Return the [X, Y] coordinate for the center point of the cell that contains the specified text.  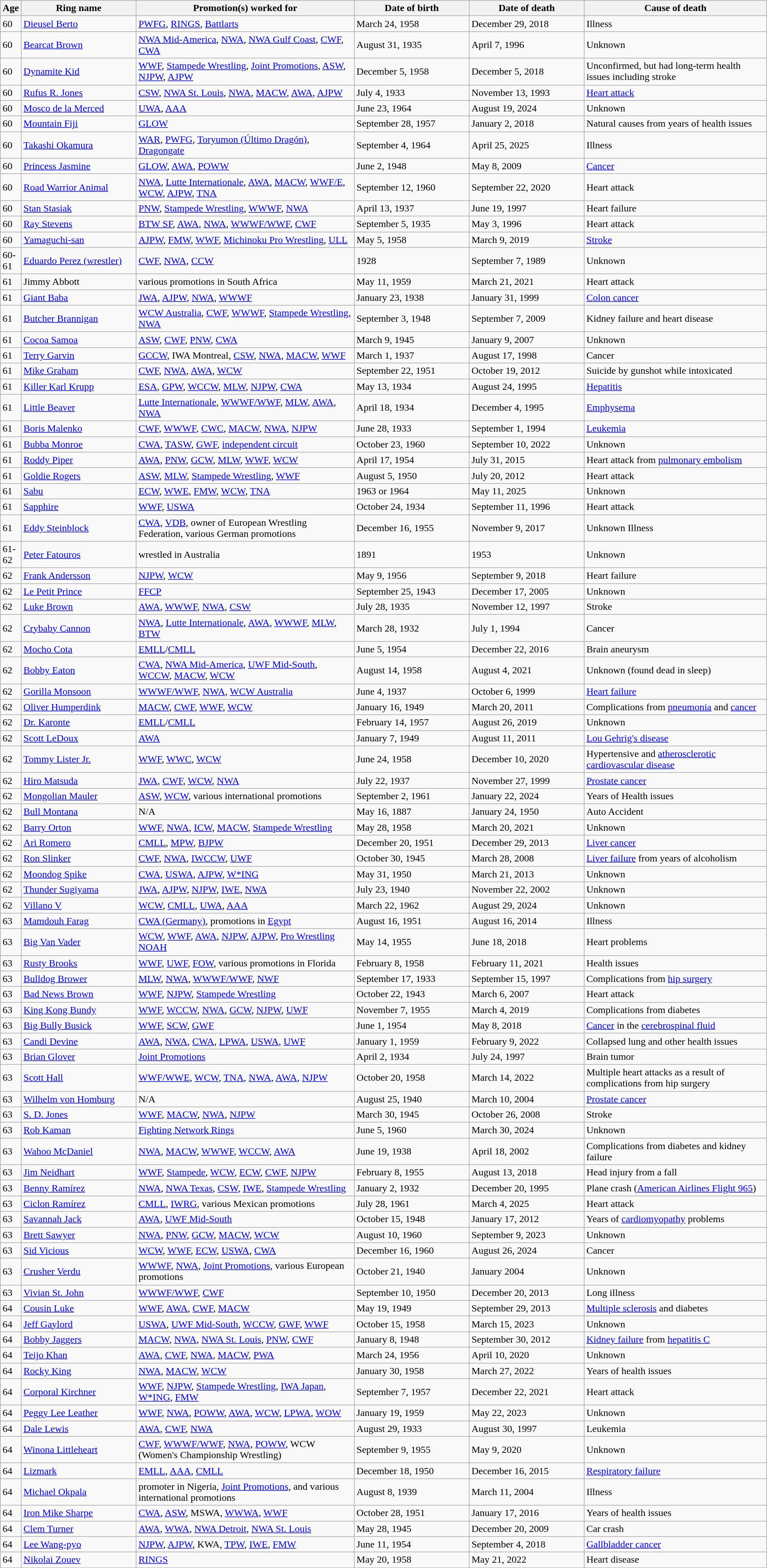
August 26, 2024 [527, 1250]
April 18, 2002 [527, 1152]
July 22, 1937 [412, 780]
Natural causes from years of health issues [676, 124]
Respiratory failure [676, 1471]
JWA, AJPW, NJPW, IWE, NWA [245, 890]
December 16, 1960 [412, 1250]
May 3, 1996 [527, 224]
Road Warrior Animal [79, 187]
Mocho Cota [79, 649]
Ray Stevens [79, 224]
January 30, 1958 [412, 1371]
June 18, 2018 [527, 942]
Dale Lewis [79, 1429]
Bull Montana [79, 811]
September 1, 1994 [527, 429]
1953 [527, 555]
NWA, MACW, WCW [245, 1371]
WWF, Stampede, WCW, ECW, CWF, NJPW [245, 1173]
Unknown (found dead in sleep) [676, 670]
ECW, WWE, FMW, WCW, TNA [245, 491]
Complications from pneumonia and cancer [676, 707]
March 27, 2022 [527, 1371]
WWF, NJPW, Stampede Wrestling [245, 994]
April 2, 1934 [412, 1057]
NJPW, AJPW, KWA, TPW, IWE, FMW [245, 1544]
GCCW, IWA Montreal, CSW, NWA, MACW, WWF [245, 355]
Mike Graham [79, 371]
Takashi Okamura [79, 145]
June 24, 1958 [412, 759]
Villano V [79, 905]
August 26, 2019 [527, 723]
Heart problems [676, 942]
various promotions in South Africa [245, 282]
NJPW, WCW [245, 576]
1963 or 1964 [412, 491]
1928 [412, 261]
CWF, NWA, IWCCW, UWF [245, 859]
May 28, 1945 [412, 1529]
Fighting Network Rings [245, 1130]
May 8, 2009 [527, 166]
Dr. Karonte [79, 723]
Liver failure from years of alcoholism [676, 859]
Lutte Internationale, WWWF/WWF, MLW, AWA, NWA [245, 407]
July 23, 1940 [412, 890]
June 2, 1948 [412, 166]
AWA, UWF Mid-South [245, 1219]
Butcher Brannigan [79, 319]
MLW, NWA, WWWF/WWF, NWF [245, 979]
WCW, WWF, ECW, USWA, CWA [245, 1250]
Lizmark [79, 1471]
CWF, WWWF/WWF, NWA, POWW, WCW (Women's Championship Wrestling) [245, 1450]
January 16, 1949 [412, 707]
January 2, 1932 [412, 1188]
September 4, 1964 [412, 145]
November 22, 2002 [527, 890]
September 22, 1951 [412, 371]
October 26, 2008 [527, 1115]
Bobby Jaggers [79, 1339]
CWF, NWA, AWA, WCW [245, 371]
February 11, 2021 [527, 963]
June 1, 1954 [412, 1025]
October 22, 1943 [412, 994]
August 8, 1939 [412, 1492]
Ari Romero [79, 843]
July 24, 1997 [527, 1057]
Scott LeDoux [79, 738]
Years of Health issues [676, 796]
Complications from hip surgery [676, 979]
Joint Promotions [245, 1057]
UWA, AAA [245, 108]
Yamaguchi-san [79, 240]
September 30, 2012 [527, 1339]
Colon cancer [676, 298]
Heart disease [676, 1560]
November 13, 1993 [527, 93]
October 15, 1958 [412, 1324]
Big Bully Busick [79, 1025]
WWWF/WWF, CWF [245, 1293]
June 28, 1933 [412, 429]
S. D. Jones [79, 1115]
February 9, 2022 [527, 1041]
NWA, Lutte Internationale, AWA, MACW, WWF/E, WCW, AJPW, TNA [245, 187]
March 9, 2019 [527, 240]
ESA, GPW, WCCW, MLW, NJPW, CWA [245, 386]
AWA, PNW, GCW, MLW, WWF, WCW [245, 460]
August 29, 1933 [412, 1429]
September 15, 1997 [527, 979]
March 22, 1962 [412, 905]
Terry Garvin [79, 355]
April 7, 1996 [527, 45]
Suicide by gunshot while intoxicated [676, 371]
Brain aneurysm [676, 649]
December 20, 1995 [527, 1188]
PWFG, RINGS, Battlarts [245, 24]
Crusher Verdu [79, 1271]
CWA, NWA Mid-America, UWF Mid-South, WCCW, MACW, WCW [245, 670]
promoter in Nigeria, Joint Promotions, and various international promotions [245, 1492]
September 7, 2009 [527, 319]
Jim Neidhart [79, 1173]
Kidney failure from hepatitis C [676, 1339]
May 11, 2025 [527, 491]
AWA, CWF, NWA, MACW, PWA [245, 1355]
NWA, PNW, GCW, MACW, WCW [245, 1235]
Le Petit Prince [79, 591]
January 24, 1950 [527, 811]
Emphysema [676, 407]
Scott Hall [79, 1078]
Hypertensive and atherosclerotic cardiovascular disease [676, 759]
WWF, Stampede Wrestling, Joint Promotions, ASW, NJPW, AJPW [245, 71]
September 17, 1933 [412, 979]
August 31, 1935 [412, 45]
August 11, 2011 [527, 738]
December 22, 2021 [527, 1392]
Bulldog Brower [79, 979]
CWA, ASW, MSWA, WWWA, WWF [245, 1513]
WWF, MACW, NWA, NJPW [245, 1115]
Sabu [79, 491]
September 2, 1961 [412, 796]
Date of birth [412, 8]
Multiple heart attacks as a result of complications from hip surgery [676, 1078]
WCW, CMLL, UWA, AAA [245, 905]
Clem Turner [79, 1529]
Barry Orton [79, 827]
Cocoa Samoa [79, 340]
JWA, CWF, WCW, NWA [245, 780]
NWA, NWA Texas, CSW, IWE, Stampede Wrestling [245, 1188]
April 10, 2020 [527, 1355]
Princess Jasmine [79, 166]
AWA, WWA, NWA Detroit, NWA St. Louis [245, 1529]
October 21, 1940 [412, 1271]
March 20, 2021 [527, 827]
Years of cardiomyopathy problems [676, 1219]
Ring name [79, 8]
October 30, 1945 [412, 859]
Dieusel Berto [79, 24]
April 17, 1954 [412, 460]
August 29, 2024 [527, 905]
RINGS [245, 1560]
WWF, WCCW, NWA, GCW, NJPW, UWF [245, 1010]
Brett Sawyer [79, 1235]
Luke Brown [79, 607]
September 29, 2013 [527, 1308]
September 11, 1996 [527, 507]
March 28, 1932 [412, 628]
April 13, 1937 [412, 208]
October 19, 2012 [527, 371]
CWA, USWA, AJPW, W*ING [245, 874]
FFCP [245, 591]
December 29, 2013 [527, 843]
Peter Fatouros [79, 555]
October 20, 1958 [412, 1078]
June 5, 1954 [412, 649]
July 28, 1935 [412, 607]
Thunder Sugiyama [79, 890]
GLOW, AWA, POWW [245, 166]
CWF, WWWF, CWC, MACW, NWA, NJPW [245, 429]
Ciclon Ramírez [79, 1204]
January 22, 2024 [527, 796]
AWA, WWWF, NWA, CSW [245, 607]
Candi Devine [79, 1041]
May 21, 2022 [527, 1560]
1891 [412, 555]
August 19, 2024 [527, 108]
November 9, 2017 [527, 528]
June 23, 1964 [412, 108]
January 17, 2016 [527, 1513]
Benny Ramírez [79, 1188]
CMLL, MPW, BJPW [245, 843]
Rob Kaman [79, 1130]
August 16, 1951 [412, 921]
October 24, 1934 [412, 507]
Liver cancer [676, 843]
Rocky King [79, 1371]
Bobby Eaton [79, 670]
April 18, 1934 [412, 407]
January 2, 2018 [527, 124]
Hepatitis [676, 386]
WWF, NWA, POWW, AWA, WCW, LPWA, WOW [245, 1413]
60-61 [11, 261]
March 21, 2013 [527, 874]
September 4, 2018 [527, 1544]
WAR, PWFG, Toryumon (Último Dragón), Dragongate [245, 145]
NWA, MACW, WWWF, WCCW, AWA [245, 1152]
September 28, 1957 [412, 124]
Health issues [676, 963]
Mountain Fiji [79, 124]
August 13, 2018 [527, 1173]
Ron Slinker [79, 859]
January 17, 2012 [527, 1219]
Rusty Brooks [79, 963]
March 20, 2011 [527, 707]
Unconfirmed, but had long-term health issues including stroke [676, 71]
Tommy Lister Jr. [79, 759]
March 1, 1937 [412, 355]
March 30, 2024 [527, 1130]
May 20, 1958 [412, 1560]
CWF, NWA, CCW [245, 261]
November 7, 1955 [412, 1010]
WWF, UWF, FOW, various promotions in Florida [245, 963]
Auto Accident [676, 811]
Gallbladder cancer [676, 1544]
March 24, 1956 [412, 1355]
August 25, 1940 [412, 1099]
King Kong Bundy [79, 1010]
WWF, WWC, WCW [245, 759]
Mamdouh Farag [79, 921]
Multiple sclerosis and diabetes [676, 1308]
GLOW [245, 124]
Unknown Illness [676, 528]
August 5, 1950 [412, 475]
February 14, 1957 [412, 723]
September 5, 1935 [412, 224]
Savannah Jack [79, 1219]
AWA, NWA, CWA, LPWA, USWA, UWF [245, 1041]
December 18, 1950 [412, 1471]
Roddy Piper [79, 460]
WWF, SCW, GWF [245, 1025]
Little Beaver [79, 407]
January 9, 2007 [527, 340]
Wilhelm von Homburg [79, 1099]
May 14, 1955 [412, 942]
EMLL, AAA, CMLL [245, 1471]
December 5, 2018 [527, 71]
June 5, 1960 [412, 1130]
AJPW, FMW, WWF, Michinoku Pro Wrestling, ULL [245, 240]
MACW, CWF, WWF, WCW [245, 707]
October 23, 1960 [412, 444]
Cause of death [676, 8]
May 9, 2020 [527, 1450]
61-62 [11, 555]
WWF, NWA, ICW, MACW, Stampede Wrestling [245, 827]
June 19, 1997 [527, 208]
Michael Okpala [79, 1492]
March 6, 2007 [527, 994]
ASW, WCW, various international promotions [245, 796]
CMLL, IWRG, various Mexican promotions [245, 1204]
August 10, 1960 [412, 1235]
September 10, 1950 [412, 1293]
February 8, 1955 [412, 1173]
ASW, MLW, Stampede Wrestling, WWF [245, 475]
November 12, 1997 [527, 607]
August 16, 2014 [527, 921]
August 4, 2021 [527, 670]
May 31, 1950 [412, 874]
Lou Gehrig's disease [676, 738]
May 28, 1958 [412, 827]
July 20, 2012 [527, 475]
Head injury from a fall [676, 1173]
Iron Mike Sharpe [79, 1513]
December 22, 2016 [527, 649]
December 4, 1995 [527, 407]
March 15, 2023 [527, 1324]
April 25, 2025 [527, 145]
Complications from diabetes [676, 1010]
Lee Wang-pyo [79, 1544]
Big Van Vader [79, 942]
WWWF, NWA, Joint Promotions, various European promotions [245, 1271]
June 4, 1937 [412, 691]
Cancer in the cerebrospinal fluid [676, 1025]
Bubba Monroe [79, 444]
June 19, 1938 [412, 1152]
CWA (Germany), promotions in Egypt [245, 921]
February 8, 1958 [412, 963]
Bad News Brown [79, 994]
BTW SF, AWA, NWA, WWWF/WWF, CWF [245, 224]
October 28, 1951 [412, 1513]
May 13, 1934 [412, 386]
Long illness [676, 1293]
Jimmy Abbott [79, 282]
January 7, 1949 [412, 738]
Mosco de la Merced [79, 108]
AWA [245, 738]
Brain tumor [676, 1057]
July 31, 2015 [527, 460]
December 5, 1958 [412, 71]
Peggy Lee Leather [79, 1413]
Moondog Spike [79, 874]
WCW Australia, CWF, WWWF, Stampede Wrestling, NWA [245, 319]
NWA Mid-America, NWA, NWA Gulf Coast, CWF, CWA [245, 45]
December 17, 2005 [527, 591]
Dynamite Kid [79, 71]
Frank Andersson [79, 576]
WCW, WWF, AWA, NJPW, AJPW, Pro Wrestling NOAH [245, 942]
Complications from diabetes and kidney failure [676, 1152]
December 20, 2013 [527, 1293]
March 9, 1945 [412, 340]
September 22, 2020 [527, 187]
Winona Littleheart [79, 1450]
CSW, NWA St. Louis, NWA, MACW, AWA, AJPW [245, 93]
Gorilla Monsoon [79, 691]
January 31, 1999 [527, 298]
January 1, 1959 [412, 1041]
Goldie Rogers [79, 475]
September 9, 2018 [527, 576]
AWA, CWF, NWA [245, 1429]
August 24, 1995 [527, 386]
May 19, 1949 [412, 1308]
Collapsed lung and other health issues [676, 1041]
Car crash [676, 1529]
July 4, 1933 [412, 93]
WWF, NJPW, Stampede Wrestling, IWA Japan, W*ING, FMW [245, 1392]
Promotion(s) worked for [245, 8]
May 8, 2018 [527, 1025]
Brian Glover [79, 1057]
Date of death [527, 8]
MACW, NWA, NWA St. Louis, PNW, CWF [245, 1339]
October 6, 1999 [527, 691]
Eduardo Perez (wrestler) [79, 261]
September 7, 1989 [527, 261]
October 15, 1948 [412, 1219]
Rufus R. Jones [79, 93]
PNW, Stampede Wrestling, WWWF, NWA [245, 208]
CWA, VDB, owner of European Wrestling Federation, various German promotions [245, 528]
September 12, 1960 [412, 187]
March 21, 2021 [527, 282]
December 20, 2009 [527, 1529]
September 25, 1943 [412, 591]
Plane crash (American Airlines Flight 965) [676, 1188]
September 7, 1957 [412, 1392]
July 28, 1961 [412, 1204]
Boris Malenko [79, 429]
March 11, 2004 [527, 1492]
WWWF/WWF, NWA, WCW Australia [245, 691]
Crybaby Cannon [79, 628]
NWA, Lutte Internationale, AWA, WWWF, MLW, BTW [245, 628]
March 14, 2022 [527, 1078]
March 30, 1945 [412, 1115]
May 11, 1959 [412, 282]
September 9, 2023 [527, 1235]
Vivian St. John [79, 1293]
September 10, 2022 [527, 444]
Age [11, 8]
WWF/WWE, WCW, TNA, NWA, AWA, NJPW [245, 1078]
March 4, 2019 [527, 1010]
CWA, TASW, GWF, independent circuit [245, 444]
August 14, 1958 [412, 670]
January 19, 1959 [412, 1413]
Mongolian Mauler [79, 796]
January 2004 [527, 1271]
Eddy Steinblock [79, 528]
WWF, USWA [245, 507]
January 8, 1948 [412, 1339]
December 16, 2015 [527, 1471]
November 27, 1999 [527, 780]
December 29, 2018 [527, 24]
May 5, 1958 [412, 240]
wrestled in Australia [245, 555]
Wahoo McDaniel [79, 1152]
Stan Stasiak [79, 208]
JWA, AJPW, NWA, WWWF [245, 298]
Hiro Matsuda [79, 780]
ASW, CWF, PNW, CWA [245, 340]
USWA, UWF Mid-South, WCCW, GWF, WWF [245, 1324]
March 24, 1958 [412, 24]
March 28, 2008 [527, 859]
July 1, 1994 [527, 628]
Corporal Kirchner [79, 1392]
December 16, 1955 [412, 528]
March 10, 2004 [527, 1099]
August 17, 1998 [527, 355]
January 23, 1938 [412, 298]
December 10, 2020 [527, 759]
Jeff Gaylord [79, 1324]
Bearcat Brown [79, 45]
Oliver Humperdink [79, 707]
Heart attack from pulmonary embolism [676, 460]
WWF, AWA, CWF, MACW [245, 1308]
Killer Karl Krupp [79, 386]
Giant Baba [79, 298]
Teijo Khan [79, 1355]
August 30, 1997 [527, 1429]
May 22, 2023 [527, 1413]
Nikolai Zouev [79, 1560]
March 4, 2025 [527, 1204]
Sapphire [79, 507]
June 11, 1954 [412, 1544]
September 9, 1955 [412, 1450]
September 3, 1948 [412, 319]
May 16, 1887 [412, 811]
Cousin Luke [79, 1308]
December 20, 1951 [412, 843]
Kidney failure and heart disease [676, 319]
May 9, 1956 [412, 576]
Sid Vicious [79, 1250]
